For the text-containing cell, return its midpoint in [X, Y] coordinate format. 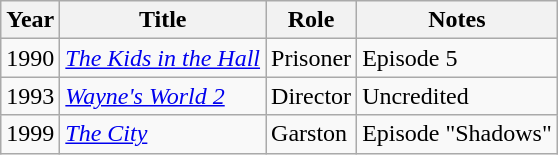
Title [163, 20]
The City [163, 134]
Episode 5 [458, 58]
Episode "Shadows" [458, 134]
Wayne's World 2 [163, 96]
Role [312, 20]
Uncredited [458, 96]
Prisoner [312, 58]
Year [30, 20]
The Kids in the Hall [163, 58]
Director [312, 96]
1990 [30, 58]
Garston [312, 134]
Notes [458, 20]
1999 [30, 134]
1993 [30, 96]
